Determine the [x, y] coordinate at the center of the cell enclosing the given text.  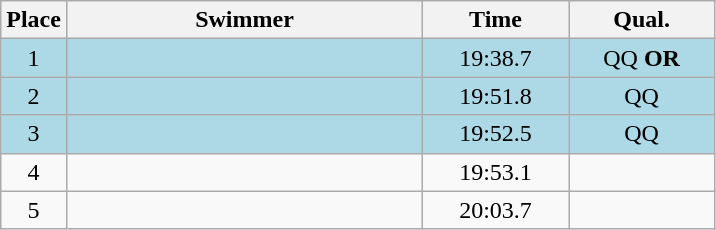
Place [34, 20]
19:51.8 [496, 96]
QQ OR [642, 58]
Swimmer [244, 20]
2 [34, 96]
3 [34, 134]
4 [34, 172]
19:53.1 [496, 172]
19:38.7 [496, 58]
19:52.5 [496, 134]
20:03.7 [496, 210]
5 [34, 210]
1 [34, 58]
Qual. [642, 20]
Time [496, 20]
